Capture the cell that displays the provided text and extract its [X, Y] central coordinate. 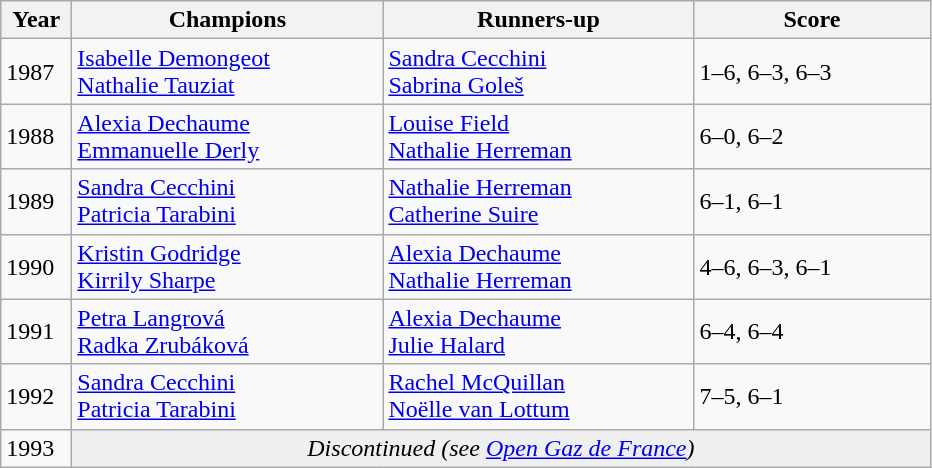
7–5, 6–1 [812, 396]
1992 [36, 396]
1991 [36, 332]
Alexia Dechaume Julie Halard [538, 332]
4–6, 6–3, 6–1 [812, 266]
Nathalie Herreman Catherine Suire [538, 202]
Runners-up [538, 20]
6–1, 6–1 [812, 202]
Louise Field Nathalie Herreman [538, 136]
1993 [36, 448]
Alexia Dechaume Nathalie Herreman [538, 266]
Rachel McQuillan Noëlle van Lottum [538, 396]
Year [36, 20]
1989 [36, 202]
1–6, 6–3, 6–3 [812, 72]
Isabelle Demongeot Nathalie Tauziat [228, 72]
Alexia Dechaume Emmanuelle Derly [228, 136]
6–0, 6–2 [812, 136]
6–4, 6–4 [812, 332]
Champions [228, 20]
1988 [36, 136]
Sandra Cecchini Sabrina Goleš [538, 72]
1990 [36, 266]
1987 [36, 72]
Discontinued (see Open Gaz de France) [501, 448]
Kristin Godridge Kirrily Sharpe [228, 266]
Score [812, 20]
Petra Langrová Radka Zrubáková [228, 332]
